Capture the cell that displays the provided text and extract its (x, y) central coordinate. 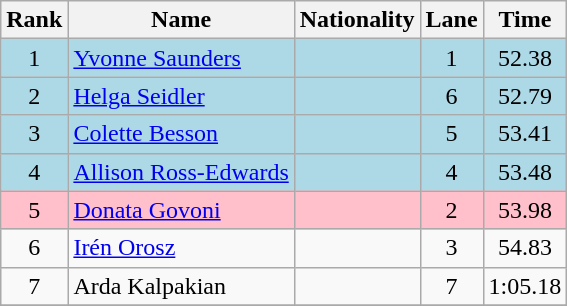
Allison Ross-Edwards (181, 172)
53.48 (525, 172)
1:05.18 (525, 286)
Rank (34, 20)
Yvonne Saunders (181, 58)
52.79 (525, 96)
Colette Besson (181, 134)
Time (525, 20)
54.83 (525, 248)
Donata Govoni (181, 210)
52.38 (525, 58)
Name (181, 20)
Arda Kalpakian (181, 286)
Irén Orosz (181, 248)
Helga Seidler (181, 96)
Lane (452, 20)
53.41 (525, 134)
Nationality (357, 20)
53.98 (525, 210)
